Return the (x, y) coordinate for the center point of the cell that contains the specified text.  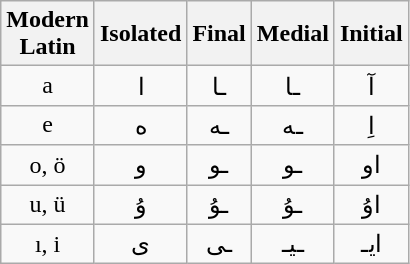
Initial (371, 34)
ـی (219, 244)
a (48, 86)
ه (140, 125)
اِ (371, 125)
ModernLatin (48, 34)
و (140, 165)
Isolated (140, 34)
u, ü (48, 204)
e (48, 125)
Medial (292, 34)
ـه‌ (292, 125)
آ (371, 86)
اۇ (371, 204)
ı, i (48, 244)
او (371, 165)
o, ö (48, 165)
ا (140, 86)
ۇ (140, 204)
ـیـ (292, 244)
Final (219, 34)
ـه (219, 125)
ایـ (371, 244)
ی (140, 244)
